Capture the cell that displays the provided text and extract its [x, y] central coordinate. 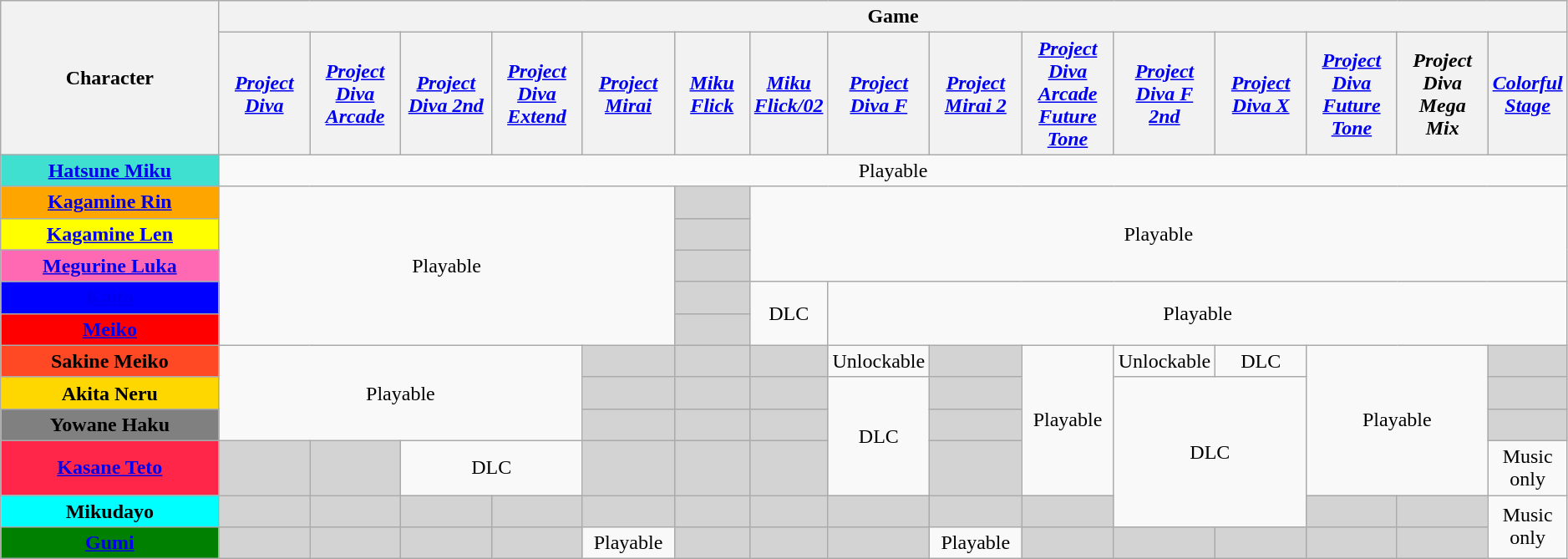
Project Diva Extend [536, 94]
Miku Flick/02 [789, 94]
Project Diva Arcade Future Tone [1068, 94]
Mikudayo [110, 511]
Project Diva Mega Mix [1442, 94]
Kagamine Rin [110, 202]
Colorful Stage [1527, 94]
Project Diva 2nd [446, 94]
Kasane Teto [110, 468]
Sakine Meiko [110, 361]
Megurine Luka [110, 266]
Project Diva Future Tone [1352, 94]
Project Diva Arcade [356, 94]
Hatsune Miku [110, 170]
Yowane Haku [110, 424]
Character [110, 78]
Project Mirai [628, 94]
Kaito [110, 297]
Kagamine Len [110, 234]
Game [893, 17]
Meiko [110, 329]
Project Diva F 2nd [1165, 94]
Miku Flick [712, 94]
Akita Neru [110, 393]
Project Diva F [879, 94]
Gumi [110, 543]
Project Mirai 2 [976, 94]
Project Diva [264, 94]
Project Diva X [1261, 94]
